Extract the [X, Y] coordinate from the center of the cell holding the provided text.  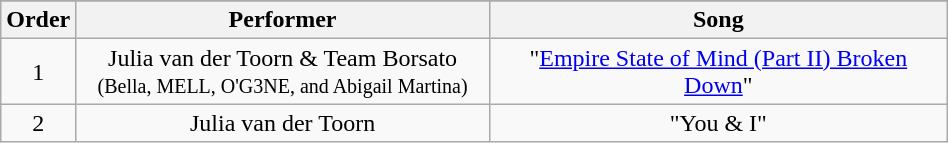
Song [718, 20]
Performer [283, 20]
Order [38, 20]
Julia van der Toorn & Team Borsato(Bella, MELL, O'G3NE, and Abigail Martina) [283, 72]
"Empire State of Mind (Part II) Broken Down" [718, 72]
Julia van der Toorn [283, 123]
"You & I" [718, 123]
1 [38, 72]
2 [38, 123]
